Detect which cell encompasses the target text, then output its [x, y] center coordinate. 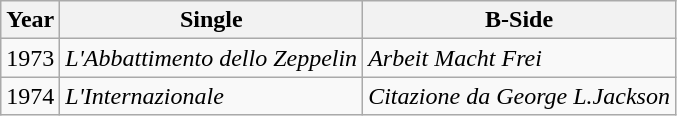
1973 [30, 58]
Single [212, 20]
L'Abbattimento dello Zeppelin [212, 58]
Arbeit Macht Frei [520, 58]
Year [30, 20]
L'Internazionale [212, 96]
B-Side [520, 20]
1974 [30, 96]
Citazione da George L.Jackson [520, 96]
